Identify which cell holds the provided text, then report its (X, Y) central coordinate. 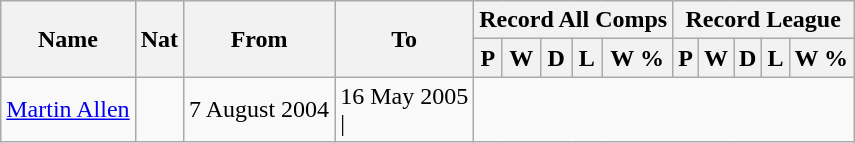
Name (68, 39)
Record League (764, 20)
16 May 2005| (404, 110)
Nat (159, 39)
To (404, 39)
Martin Allen (68, 110)
Record All Comps (574, 20)
From (260, 39)
7 August 2004 (260, 110)
